Locate the cell with the specified text and output its [x, y] center coordinate. 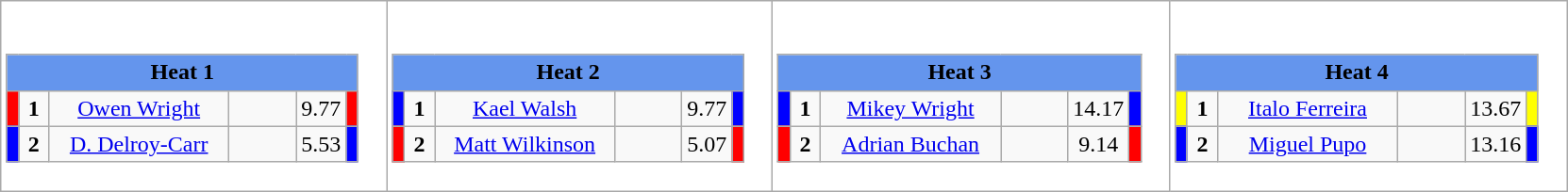
Matt Wilkinson [525, 144]
9.14 [1098, 144]
Heat 3 [959, 72]
Heat 2 1 Kael Walsh 9.77 2 Matt Wilkinson 5.07 [579, 96]
Heat 1 1 Owen Wright 9.77 2 D. Delroy-Carr 5.53 [194, 96]
Miguel Pupo [1308, 144]
Owen Wright [140, 108]
Heat 4 1 Italo Ferreira 13.67 2 Miguel Pupo 13.16 [1368, 96]
Heat 3 1 Mikey Wright 14.17 2 Adrian Buchan 9.14 [972, 96]
14.17 [1098, 108]
5.53 [321, 144]
Adrian Buchan [911, 144]
Heat 2 [568, 72]
Mikey Wright [911, 108]
D. Delroy-Carr [140, 144]
5.07 [708, 144]
13.16 [1496, 144]
Heat 4 [1357, 72]
Kael Walsh [525, 108]
Heat 1 [182, 72]
13.67 [1496, 108]
Italo Ferreira [1308, 108]
